Determine the [x, y] coordinate at the center of the cell enclosing the given text.  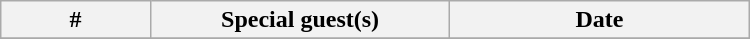
# [76, 20]
Date [600, 20]
Special guest(s) [300, 20]
